Determine the (x, y) coordinate at the center of the cell enclosing the given text.  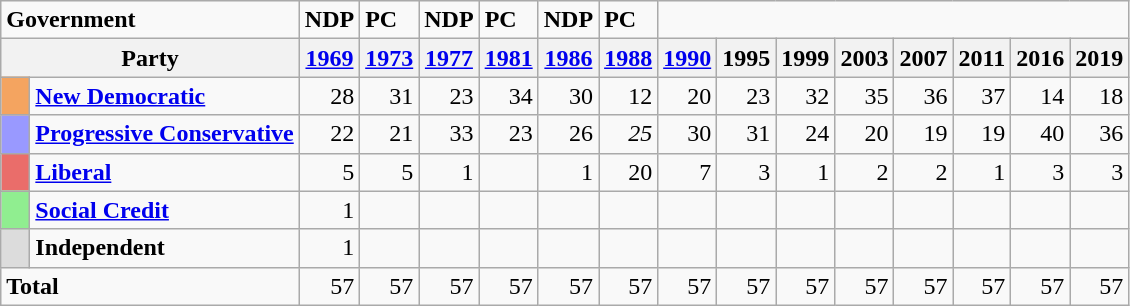
2019 (1100, 58)
7 (688, 172)
14 (1040, 96)
35 (864, 96)
1999 (806, 58)
Progressive Conservative (164, 134)
Social Credit (164, 210)
12 (628, 96)
26 (568, 134)
40 (1040, 134)
18 (1100, 96)
Party (150, 58)
2011 (982, 58)
1995 (746, 58)
1969 (329, 58)
Total (150, 286)
34 (508, 96)
1986 (568, 58)
1973 (390, 58)
1990 (688, 58)
21 (390, 134)
2007 (924, 58)
1977 (449, 58)
28 (329, 96)
New Democratic (164, 96)
1988 (628, 58)
22 (329, 134)
33 (449, 134)
37 (982, 96)
Independent (164, 248)
24 (806, 134)
1981 (508, 58)
Liberal (164, 172)
32 (806, 96)
2003 (864, 58)
2016 (1040, 58)
25 (628, 134)
Government (150, 20)
